Pinpoint the cell where the given text exists, returning its [X, Y] midpoint coordinate. 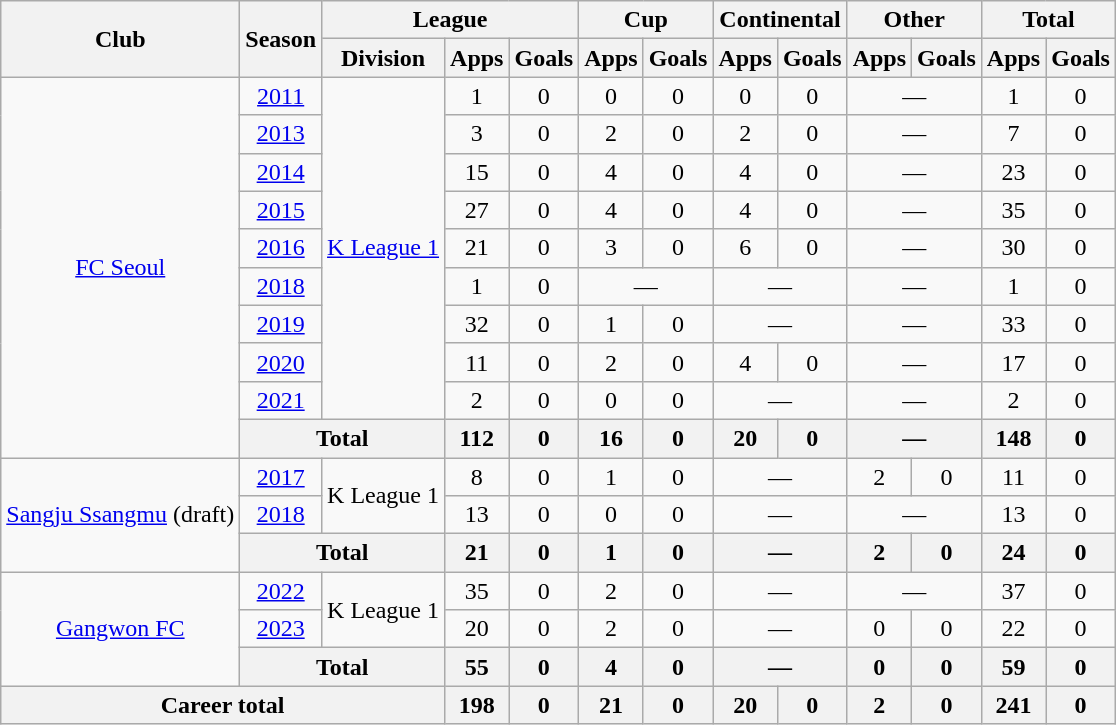
112 [477, 438]
2022 [281, 591]
Career total [223, 705]
7 [1013, 134]
Other [914, 20]
Division [384, 58]
33 [1013, 324]
2020 [281, 362]
37 [1013, 591]
6 [745, 248]
2016 [281, 248]
148 [1013, 438]
8 [477, 477]
Gangwon FC [120, 629]
2011 [281, 96]
241 [1013, 705]
2013 [281, 134]
27 [477, 210]
2019 [281, 324]
59 [1013, 667]
Season [281, 39]
Sangju Ssangmu (draft) [120, 515]
23 [1013, 172]
2014 [281, 172]
198 [477, 705]
2015 [281, 210]
30 [1013, 248]
24 [1013, 553]
FC Seoul [120, 268]
2017 [281, 477]
Club [120, 39]
Cup [646, 20]
Continental [780, 20]
22 [1013, 629]
55 [477, 667]
15 [477, 172]
2021 [281, 400]
32 [477, 324]
17 [1013, 362]
League [450, 20]
2023 [281, 629]
16 [611, 438]
